Output the (x, y) coordinate of the center of the cell containing the given text.  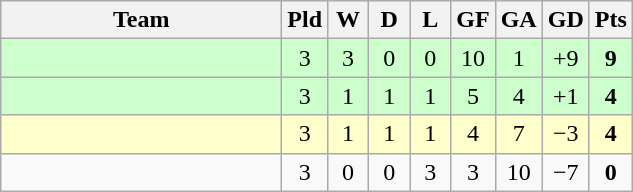
9 (610, 58)
+9 (566, 58)
GF (473, 20)
5 (473, 96)
Pts (610, 20)
Team (142, 20)
D (390, 20)
−3 (566, 134)
7 (518, 134)
Pld (305, 20)
W (348, 20)
GA (518, 20)
−7 (566, 172)
GD (566, 20)
+1 (566, 96)
L (430, 20)
